Detect which cell encompasses the target text, then output its [x, y] center coordinate. 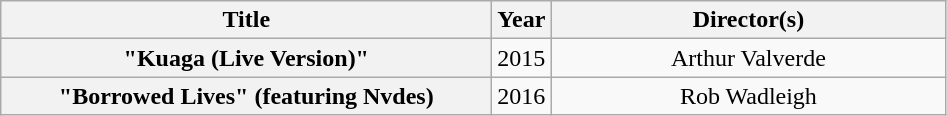
2016 [522, 96]
Rob Wadleigh [748, 96]
"Borrowed Lives" (featuring Nvdes) [246, 96]
Year [522, 20]
Arthur Valverde [748, 58]
Director(s) [748, 20]
"Kuaga (Live Version)" [246, 58]
2015 [522, 58]
Title [246, 20]
